Search for the cell housing the specified text and yield its [X, Y] center coordinate. 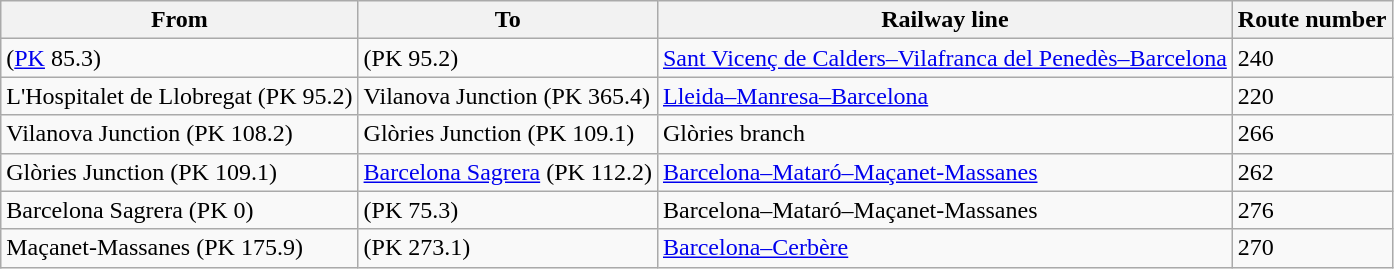
(PK 85.3) [180, 58]
Maçanet-Massanes (PK 175.9) [180, 248]
262 [1312, 172]
240 [1312, 58]
Barcelona Sagrera (PK 112.2) [508, 172]
Vilanova Junction (PK 365.4) [508, 96]
266 [1312, 134]
(PK 273.1) [508, 248]
Glòries branch [944, 134]
Barcelona–Cerbère [944, 248]
From [180, 20]
Sant Vicenç de Calders–Vilafranca del Penedès–Barcelona [944, 58]
(PK 75.3) [508, 210]
Vilanova Junction (PK 108.2) [180, 134]
(PK 95.2) [508, 58]
To [508, 20]
Barcelona Sagrera (PK 0) [180, 210]
Railway line [944, 20]
220 [1312, 96]
276 [1312, 210]
Lleida–Manresa–Barcelona [944, 96]
L'Hospitalet de Llobregat (PK 95.2) [180, 96]
Route number [1312, 20]
270 [1312, 248]
